For the text-containing cell, return its midpoint in [x, y] coordinate format. 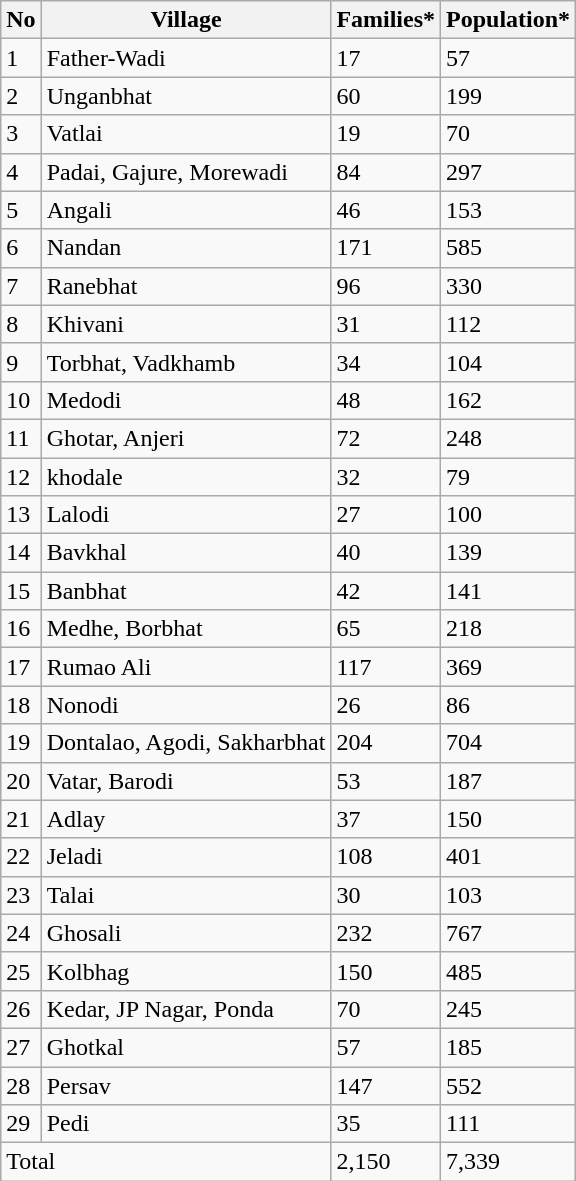
Ghotkal [186, 1047]
108 [386, 857]
Jeladi [186, 857]
147 [386, 1085]
31 [386, 324]
Medodi [186, 400]
Unganbhat [186, 96]
20 [21, 781]
18 [21, 705]
Ghosali [186, 933]
35 [386, 1124]
139 [508, 553]
199 [508, 96]
11 [21, 438]
30 [386, 895]
84 [386, 172]
485 [508, 971]
218 [508, 629]
767 [508, 933]
46 [386, 210]
Dontalao, Agodi, Sakharbhat [186, 743]
185 [508, 1047]
245 [508, 1009]
171 [386, 248]
Kolbhag [186, 971]
23 [21, 895]
65 [386, 629]
2 [21, 96]
72 [386, 438]
111 [508, 1124]
112 [508, 324]
34 [386, 362]
Vatlai [186, 134]
21 [21, 819]
Nandan [186, 248]
6 [21, 248]
Angali [186, 210]
Kedar, JP Nagar, Ponda [186, 1009]
2,150 [386, 1162]
704 [508, 743]
248 [508, 438]
42 [386, 591]
Torbhat, Vadkhamb [186, 362]
Lalodi [186, 515]
9 [21, 362]
8 [21, 324]
15 [21, 591]
141 [508, 591]
104 [508, 362]
Vatar, Barodi [186, 781]
10 [21, 400]
Banbhat [186, 591]
401 [508, 857]
No [21, 20]
Adlay [186, 819]
13 [21, 515]
Nonodi [186, 705]
7 [21, 286]
297 [508, 172]
14 [21, 553]
29 [21, 1124]
7,339 [508, 1162]
Pedi [186, 1124]
48 [386, 400]
585 [508, 248]
330 [508, 286]
1 [21, 58]
96 [386, 286]
Talai [186, 895]
Bavkhal [186, 553]
153 [508, 210]
86 [508, 705]
Population* [508, 20]
117 [386, 667]
204 [386, 743]
162 [508, 400]
Khivani [186, 324]
187 [508, 781]
103 [508, 895]
Ranebhat [186, 286]
3 [21, 134]
Ghotar, Anjeri [186, 438]
4 [21, 172]
28 [21, 1085]
Rumao Ali [186, 667]
5 [21, 210]
khodale [186, 477]
Medhe, Borbhat [186, 629]
Village [186, 20]
100 [508, 515]
24 [21, 933]
60 [386, 96]
16 [21, 629]
552 [508, 1085]
232 [386, 933]
Total [166, 1162]
22 [21, 857]
Families* [386, 20]
37 [386, 819]
369 [508, 667]
32 [386, 477]
Padai, Gajure, Morewadi [186, 172]
79 [508, 477]
40 [386, 553]
Father-Wadi [186, 58]
25 [21, 971]
Persav [186, 1085]
53 [386, 781]
12 [21, 477]
